Find where the given text appears and provide that cell's center as [x, y] coordinate. 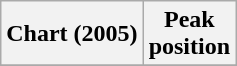
Peakposition [189, 34]
Chart (2005) [72, 34]
